For the text-containing cell, return its midpoint in [X, Y] coordinate format. 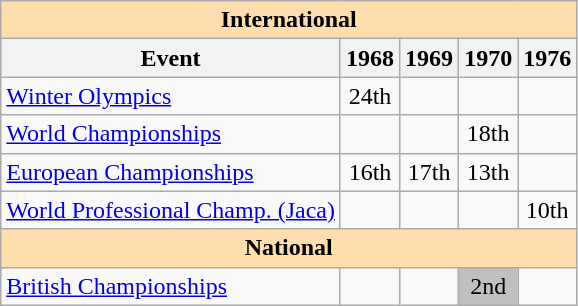
2nd [488, 286]
Event [171, 58]
British Championships [171, 286]
13th [488, 172]
1976 [548, 58]
National [289, 248]
1968 [370, 58]
European Championships [171, 172]
1970 [488, 58]
World Championships [171, 134]
International [289, 20]
24th [370, 96]
18th [488, 134]
16th [370, 172]
World Professional Champ. (Jaca) [171, 210]
10th [548, 210]
17th [430, 172]
Winter Olympics [171, 96]
1969 [430, 58]
